For the text-containing cell, return its midpoint in [x, y] coordinate format. 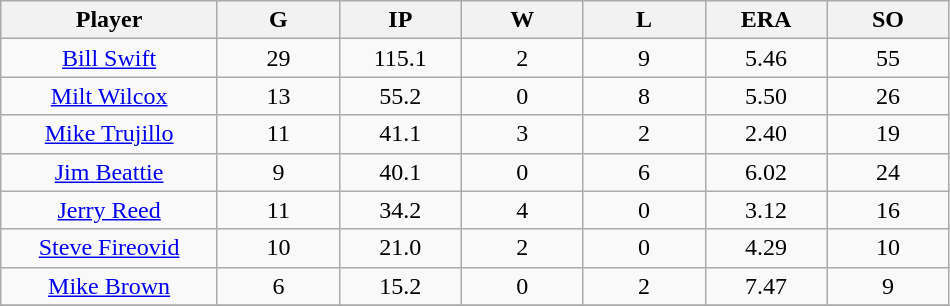
3.12 [766, 210]
40.1 [400, 172]
L [644, 20]
19 [888, 134]
Jim Beattie [110, 172]
Steve Fireovid [110, 248]
ERA [766, 20]
6.02 [766, 172]
W [522, 20]
5.46 [766, 58]
41.1 [400, 134]
Mike Brown [110, 286]
3 [522, 134]
7.47 [766, 286]
4.29 [766, 248]
G [278, 20]
115.1 [400, 58]
Player [110, 20]
29 [278, 58]
Mike Trujillo [110, 134]
IP [400, 20]
16 [888, 210]
13 [278, 96]
55 [888, 58]
SO [888, 20]
24 [888, 172]
26 [888, 96]
4 [522, 210]
21.0 [400, 248]
5.50 [766, 96]
Milt Wilcox [110, 96]
2.40 [766, 134]
8 [644, 96]
Jerry Reed [110, 210]
55.2 [400, 96]
15.2 [400, 286]
34.2 [400, 210]
Bill Swift [110, 58]
